Return the (X, Y) coordinate for the center point of the cell that contains the specified text.  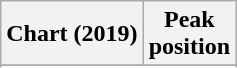
Peakposition (189, 34)
Chart (2019) (72, 34)
